Detect which cell encompasses the target text, then output its [x, y] center coordinate. 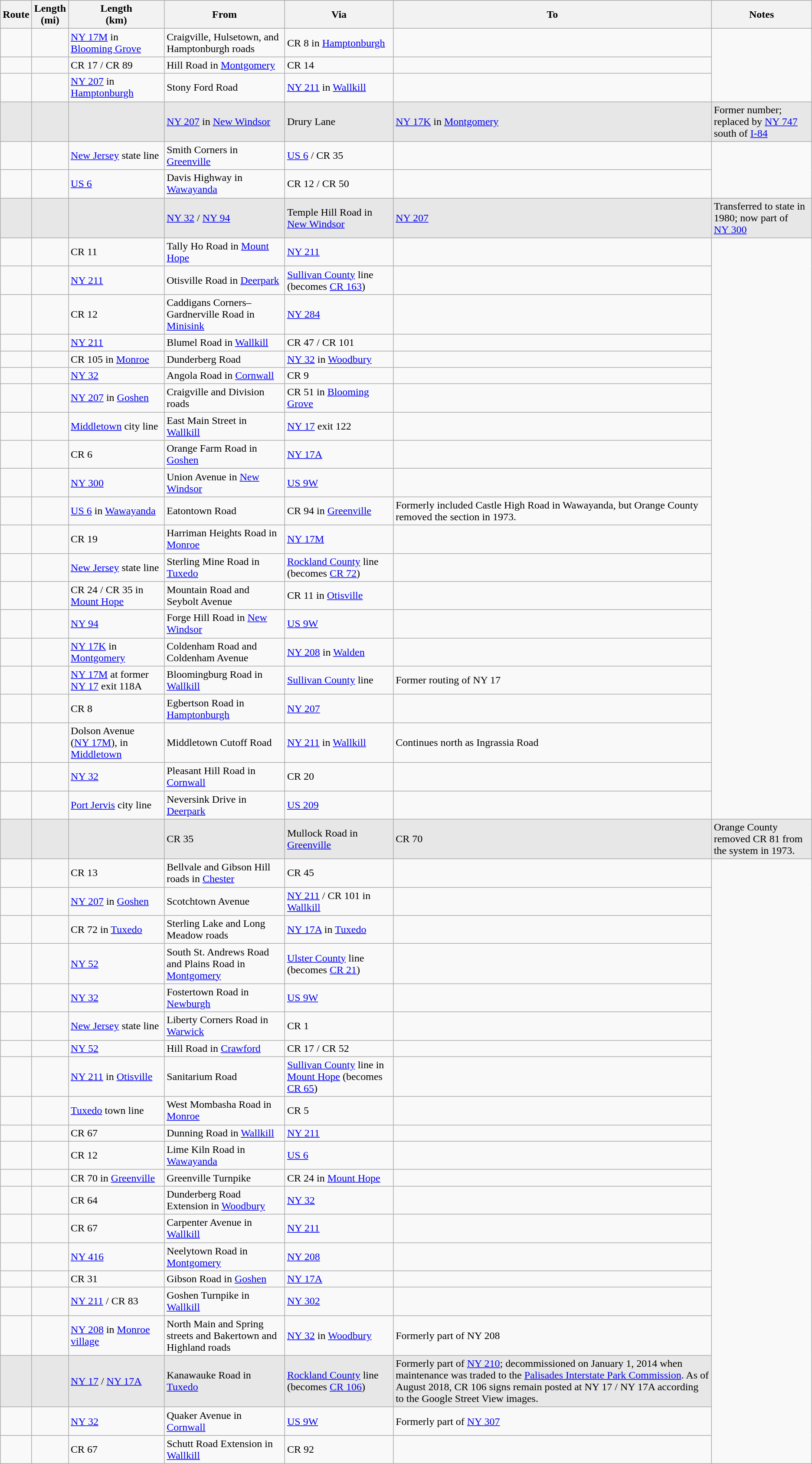
Transferred to state in 1980; now part of NY 300 [762, 218]
Neelytown Road in Montgomery [225, 1257]
Rockland County line (becomes CR 72) [339, 568]
Dolson Avenue (NY 17M), in Middletown [116, 742]
Craigville and Division roads [225, 398]
Hill Road in Crawford [225, 1048]
CR 19 [116, 539]
CR 72 in Tuxedo [116, 929]
Carpenter Avenue in Wallkill [225, 1228]
Rockland County line (becomes CR 106) [339, 1382]
Forge Hill Road in New Windsor [225, 624]
Via [339, 15]
Schutt Road Extension in Wallkill [225, 1449]
CR 20 [339, 777]
Egbertson Road in Hamptonburgh [225, 708]
Lime Kiln Road in Wawayanda [225, 1155]
Fostertown Road in Newburgh [225, 998]
NY 211 / CR 83 [116, 1302]
CR 31 [116, 1279]
Orange County removed CR 81 from the system in 1973. [762, 839]
CR 5 [339, 1111]
CR 70 in Greenville [116, 1178]
NY 208 [339, 1257]
Dunderberg Road [225, 359]
West Mombasha Road in Monroe [225, 1111]
US 6 / CR 35 [339, 155]
Sullivan County line (becomes CR 163) [339, 280]
US 209 [339, 804]
Pleasant Hill Road in Cornwall [225, 777]
Dunderberg Road Extension in Woodbury [225, 1200]
Length(km) [116, 15]
CR 47 / CR 101 [339, 342]
East Main Street in Wallkill [225, 426]
Sullivan County line [339, 680]
Greenville Turnpike [225, 1178]
Route [16, 15]
Former number; replaced by NY 747 south of I-84 [762, 121]
Davis Highway in Wawayanda [225, 184]
Kanawauke Road in Tuxedo [225, 1382]
Sterling Lake and Long Meadow roads [225, 929]
CR 11 in Otisville [339, 595]
US 6 in Wawayanda [116, 511]
NY 17M at former NY 17 exit 118A [116, 680]
CR 92 [339, 1449]
Bloomingburg Road in Wallkill [225, 680]
CR 8 [116, 708]
Tuxedo town line [116, 1111]
CR 8 in Hamptonburgh [339, 43]
Ulster County line (becomes CR 21) [339, 964]
Middletown Cutoff Road [225, 742]
Coldenham Road and Coldenham Avenue [225, 652]
Mountain Road and Seybolt Avenue [225, 595]
Notes [762, 15]
CR 24 in Mount Hope [339, 1178]
CR 17 / CR 89 [116, 65]
Sterling Mine Road in Tuxedo [225, 568]
Goshen Turnpike in Wallkill [225, 1302]
Sanitarium Road [225, 1077]
Otisville Road in Deerpark [225, 280]
CR 70 [553, 839]
Neversink Drive in Deerpark [225, 804]
CR 24 / CR 35 in Mount Hope [116, 595]
To [553, 15]
Harriman Heights Road in Monroe [225, 539]
CR 17 / CR 52 [339, 1048]
Formerly part of NY 307 [553, 1421]
Blumel Road in Wallkill [225, 342]
Craigville, Hulsetown, and Hamptonburgh roads [225, 43]
CR 9 [339, 376]
NY 207 in Hamptonburgh [116, 88]
NY 32 / NY 94 [225, 218]
Drury Lane [339, 121]
Gibson Road in Goshen [225, 1279]
CR 6 [116, 455]
CR 12 / CR 50 [339, 184]
Port Jervis city line [116, 804]
CR 13 [116, 873]
Dunning Road in Wallkill [225, 1133]
NY 17M [339, 539]
From [225, 15]
NY 17 exit 122 [339, 426]
NY 302 [339, 1302]
Smith Corners in Greenville [225, 155]
NY 284 [339, 314]
Stony Ford Road [225, 88]
Continues north as Ingrassia Road [553, 742]
Caddigans Corners–Gardnerville Road in Minisink [225, 314]
Length(mi) [50, 15]
CR 1 [339, 1026]
CR 64 [116, 1200]
South St. Andrews Road and Plains Road in Montgomery [225, 964]
NY 207 in New Windsor [225, 121]
NY 208 in Walden [339, 652]
NY 17 / NY 17A [116, 1382]
Orange Farm Road in Goshen [225, 455]
Quaker Avenue in Cornwall [225, 1421]
NY 94 [116, 624]
CR 45 [339, 873]
Eatontown Road [225, 511]
CR 51 in Blooming Grove [339, 398]
NY 208 in Monroe village [116, 1336]
Formerly part of NY 208 [553, 1336]
NY 17A in Tuxedo [339, 929]
Mullock Road in Greenville [339, 839]
CR 94 in Greenville [339, 511]
CR 14 [339, 65]
Hill Road in Montgomery [225, 65]
Formerly included Castle High Road in Wawayanda, but Orange County removed the section in 1973. [553, 511]
CR 105 in Monroe [116, 359]
NY 416 [116, 1257]
CR 35 [225, 839]
NY 211 / CR 101 in Wallkill [339, 902]
NY 211 in Otisville [116, 1077]
NY 300 [116, 483]
NY 17M in Blooming Grove [116, 43]
Union Avenue in New Windsor [225, 483]
Liberty Corners Road in Warwick [225, 1026]
Sullivan County line in Mount Hope (becomes CR 65) [339, 1077]
Bellvale and Gibson Hill roads in Chester [225, 873]
North Main and Spring streets and Bakertown and Highland roads [225, 1336]
Scotchtown Avenue [225, 902]
Angola Road in Cornwall [225, 376]
Former routing of NY 17 [553, 680]
CR 11 [116, 252]
Middletown city line [116, 426]
Tally Ho Road in Mount Hope [225, 252]
Temple Hill Road in New Windsor [339, 218]
